Locate the cell with the specified text and output its [x, y] center coordinate. 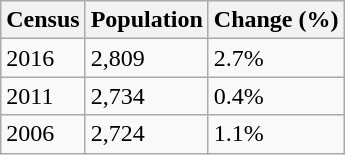
1.1% [276, 134]
2006 [43, 134]
2,809 [146, 58]
2016 [43, 58]
Census [43, 20]
0.4% [276, 96]
2011 [43, 96]
2,724 [146, 134]
Change (%) [276, 20]
2,734 [146, 96]
2.7% [276, 58]
Population [146, 20]
